Locate the cell with the specified text and output its (x, y) center coordinate. 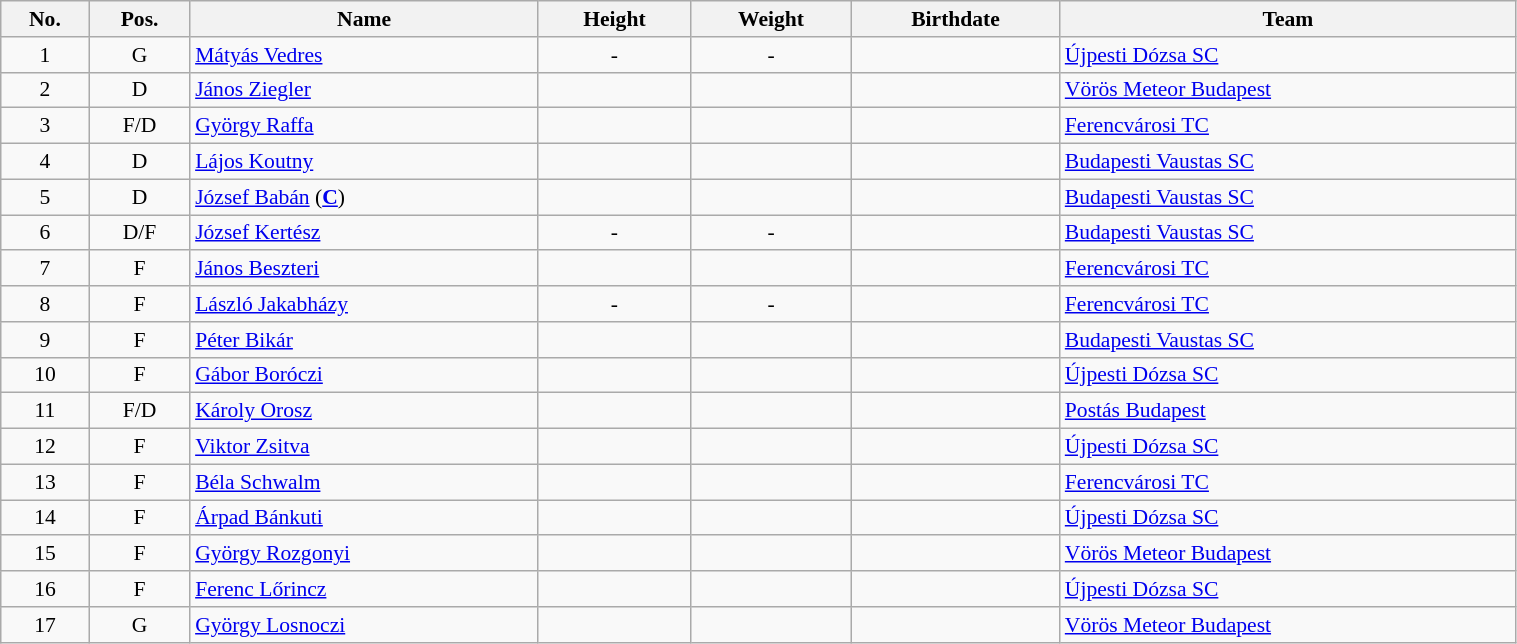
Károly Orosz (364, 411)
13 (45, 482)
Gábor Boróczi (364, 375)
László Jakabházy (364, 304)
14 (45, 518)
No. (45, 19)
György Raffa (364, 126)
György Rozgonyi (364, 554)
Viktor Zsitva (364, 447)
József Babán (C) (364, 197)
Postás Budapest (1288, 411)
12 (45, 447)
17 (45, 625)
Team (1288, 19)
6 (45, 233)
Name (364, 19)
7 (45, 269)
16 (45, 589)
György Losnoczi (364, 625)
Birthdate (955, 19)
Béla Schwalm (364, 482)
Péter Bikár (364, 340)
4 (45, 162)
Pos. (140, 19)
D/F (140, 233)
József Kertész (364, 233)
10 (45, 375)
Ferenc Lőrincz (364, 589)
János Ziegler (364, 90)
János Beszteri (364, 269)
8 (45, 304)
2 (45, 90)
Lájos Koutny (364, 162)
Weight (771, 19)
9 (45, 340)
Árpad Bánkuti (364, 518)
15 (45, 554)
Mátyás Vedres (364, 55)
Height (614, 19)
1 (45, 55)
11 (45, 411)
3 (45, 126)
5 (45, 197)
